Return the [X, Y] coordinate for the center point of the cell that contains the specified text.  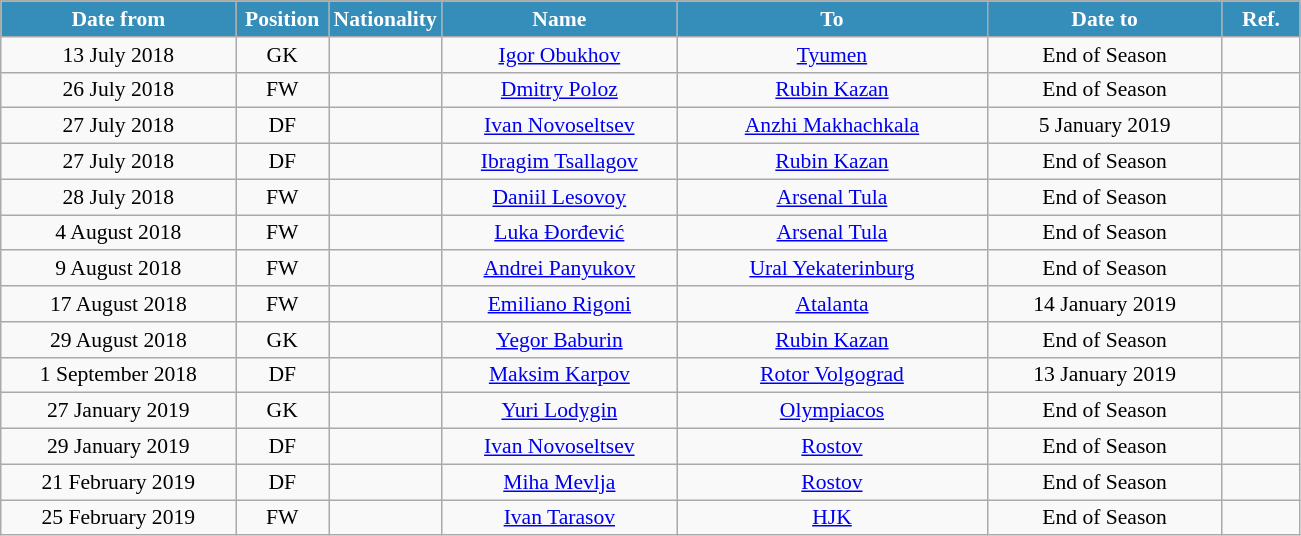
HJK [832, 518]
Yegor Baburin [560, 340]
Nationality [384, 19]
Ref. [1261, 19]
13 July 2018 [118, 55]
Name [560, 19]
Ibragim Tsallagov [560, 162]
Date from [118, 19]
17 August 2018 [118, 304]
Anzhi Makhachkala [832, 126]
Luka Đorđević [560, 233]
Date to [1104, 19]
1 September 2018 [118, 375]
26 July 2018 [118, 90]
29 August 2018 [118, 340]
Andrei Panyukov [560, 269]
Atalanta [832, 304]
Ivan Tarasov [560, 518]
Miha Mevlja [560, 482]
Tyumen [832, 55]
Emiliano Rigoni [560, 304]
Position [282, 19]
To [832, 19]
14 January 2019 [1104, 304]
Daniil Lesovoy [560, 197]
Igor Obukhov [560, 55]
Ural Yekaterinburg [832, 269]
28 July 2018 [118, 197]
Yuri Lodygin [560, 411]
27 January 2019 [118, 411]
Rotor Volgograd [832, 375]
25 February 2019 [118, 518]
29 January 2019 [118, 447]
9 August 2018 [118, 269]
Dmitry Poloz [560, 90]
4 August 2018 [118, 233]
Maksim Karpov [560, 375]
Olympiacos [832, 411]
13 January 2019 [1104, 375]
21 February 2019 [118, 482]
5 January 2019 [1104, 126]
